Return the (X, Y) coordinate for the center point of the cell that contains the specified text.  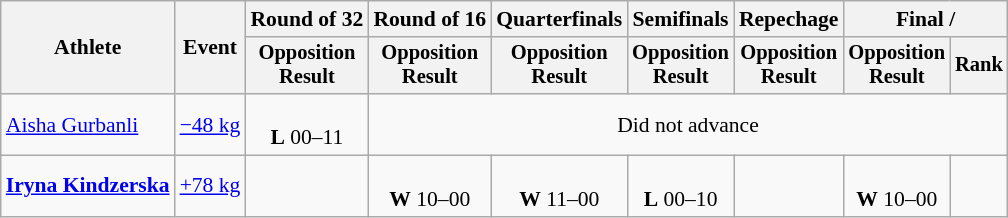
Rank (979, 66)
−48 kg (210, 124)
Did not advance (688, 124)
Event (210, 48)
Round of 32 (306, 19)
Semifinals (680, 19)
Round of 16 (430, 19)
Repechage (789, 19)
L 00–10 (680, 186)
Iryna Kindzerska (88, 186)
Aisha Gurbanli (88, 124)
+78 kg (210, 186)
L 00–11 (306, 124)
Final / (925, 19)
W 11–00 (559, 186)
Athlete (88, 48)
Quarterfinals (559, 19)
